For the text-containing cell, return its midpoint in [x, y] coordinate format. 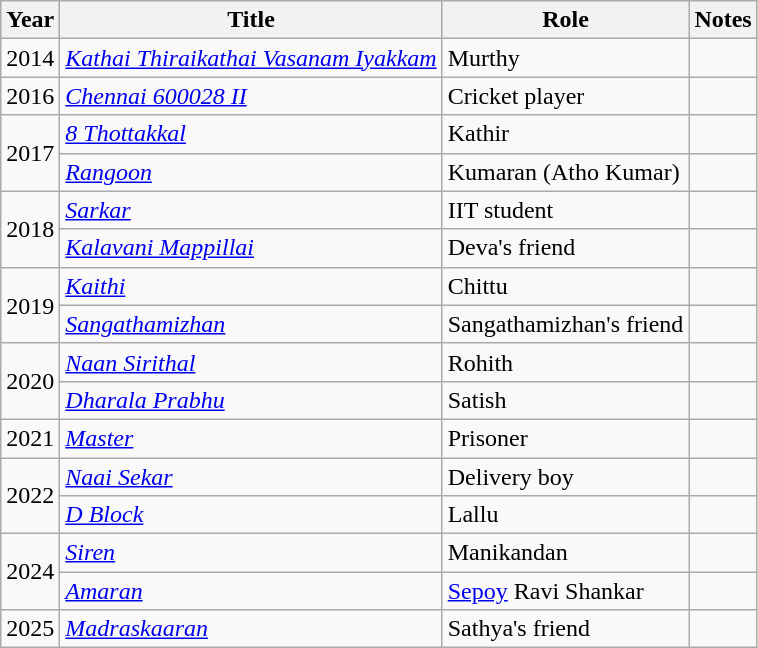
2014 [30, 58]
2020 [30, 381]
Deva's friend [566, 248]
D Block [251, 515]
Prisoner [566, 438]
Kathai Thiraikathai Vasanam Iyakkam [251, 58]
Chennai 600028 II [251, 96]
Lallu [566, 515]
Sangathamizhan [251, 324]
Naan Sirithal [251, 362]
8 Thottakkal [251, 134]
Role [566, 20]
Dharala Prabhu [251, 400]
Amaran [251, 591]
Madraskaaran [251, 629]
Master [251, 438]
2022 [30, 496]
Kumaran (Atho Kumar) [566, 172]
Notes [723, 20]
Kalavani Mappillai [251, 248]
Sathya's friend [566, 629]
Murthy [566, 58]
2016 [30, 96]
2025 [30, 629]
Rohith [566, 362]
Kaithi [251, 286]
IIT student [566, 210]
2018 [30, 229]
2019 [30, 305]
Sarkar [251, 210]
Naai Sekar [251, 477]
Title [251, 20]
Delivery boy [566, 477]
Siren [251, 553]
Year [30, 20]
Sangathamizhan's friend [566, 324]
2017 [30, 153]
2024 [30, 572]
Cricket player [566, 96]
Chittu [566, 286]
2021 [30, 438]
Kathir [566, 134]
Manikandan [566, 553]
Satish [566, 400]
Rangoon [251, 172]
Sepoy Ravi Shankar [566, 591]
